Determine the [x, y] coordinate at the center of the cell enclosing the given text.  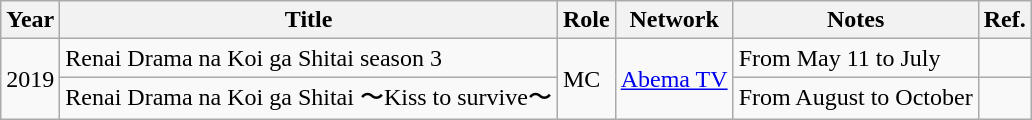
From May 11 to July [856, 58]
Network [674, 20]
Title [309, 20]
Role [586, 20]
Ref. [1004, 20]
MC [586, 80]
Renai Drama na Koi ga Shitai 〜Kiss to survive〜 [309, 98]
2019 [30, 80]
From August to October [856, 98]
Notes [856, 20]
Abema TV [674, 80]
Year [30, 20]
Renai Drama na Koi ga Shitai season 3 [309, 58]
